Pinpoint the cell where the given text exists, returning its [x, y] midpoint coordinate. 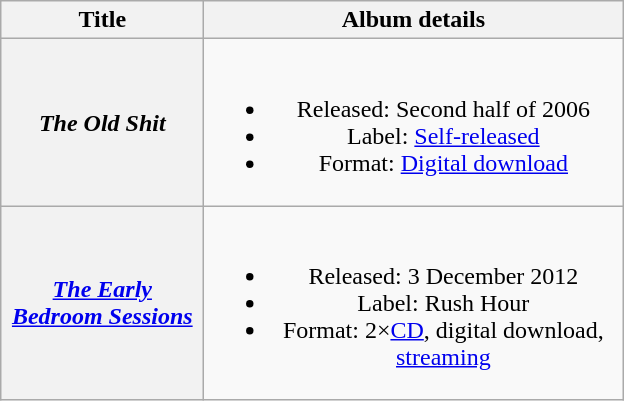
Album details [414, 20]
Released: 3 December 2012Label: Rush HourFormat: 2×CD, digital download, streaming [414, 303]
The Old Shit [102, 122]
The Early Bedroom Sessions [102, 303]
Released: Second half of 2006Label: Self-releasedFormat: Digital download [414, 122]
Title [102, 20]
